Search for the cell housing the specified text and yield its [X, Y] center coordinate. 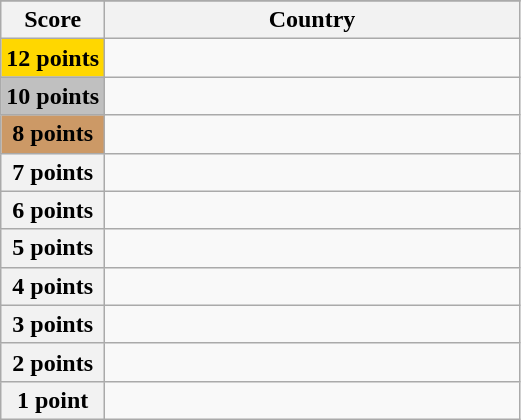
8 points [53, 134]
6 points [53, 210]
1 point [53, 400]
2 points [53, 362]
12 points [53, 58]
Score [53, 20]
7 points [53, 172]
4 points [53, 286]
3 points [53, 324]
10 points [53, 96]
Country [312, 20]
5 points [53, 248]
